Capture the cell that displays the provided text and extract its (x, y) central coordinate. 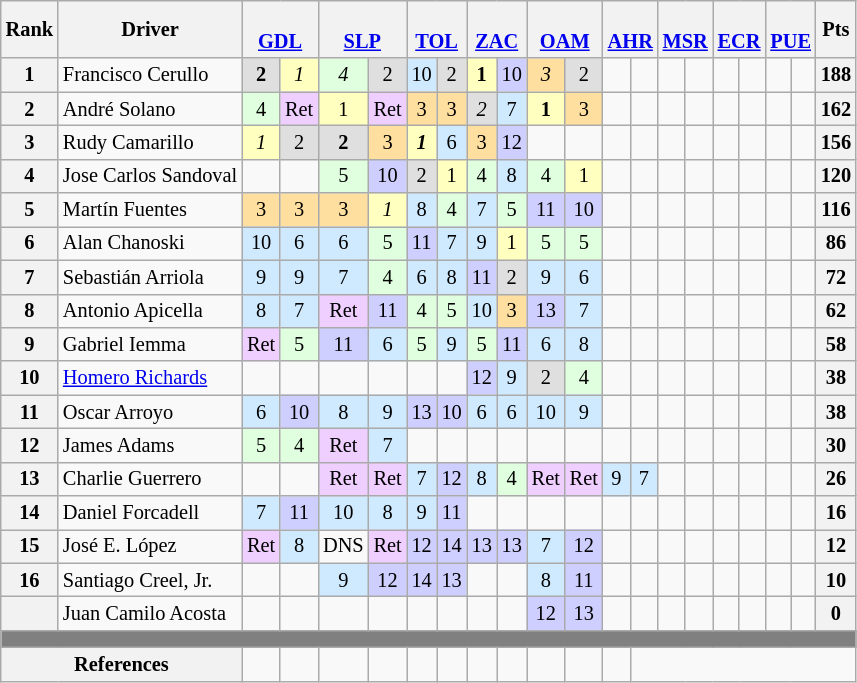
Antonio Apicella (150, 311)
120 (836, 176)
Juan Camilo Acosta (150, 613)
AHR (630, 29)
Jose Carlos Sandoval (150, 176)
30 (836, 445)
Francisco Cerullo (150, 75)
SLP (362, 29)
Alan Chanoski (150, 243)
26 (836, 479)
PUE (790, 29)
André Solano (150, 109)
72 (836, 277)
Driver (150, 29)
Gabriel Iemma (150, 344)
ECR (740, 29)
GDL (280, 29)
Rank (30, 29)
Daniel Forcadell (150, 513)
Rudy Camarillo (150, 142)
Homero Richards (150, 378)
Oscar Arroyo (150, 412)
Pts (836, 29)
José E. López (150, 546)
References (122, 664)
ZAC (497, 29)
86 (836, 243)
Sebastián Arriola (150, 277)
15 (30, 546)
James Adams (150, 445)
156 (836, 142)
162 (836, 109)
TOL (437, 29)
DNS (343, 546)
62 (836, 311)
58 (836, 344)
188 (836, 75)
OAM (565, 29)
116 (836, 210)
Martín Fuentes (150, 210)
Santiago Creel, Jr. (150, 580)
MSR (686, 29)
0 (836, 613)
Charlie Guerrero (150, 479)
